Capture the cell that displays the provided text and extract its (x, y) central coordinate. 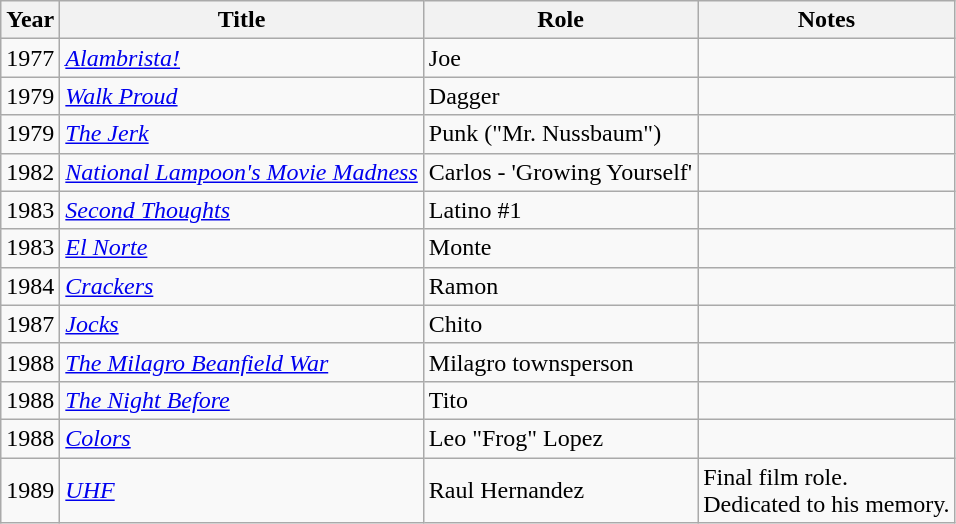
Milagro townsperson (560, 362)
1982 (30, 172)
Crackers (242, 286)
Title (242, 20)
1989 (30, 490)
The Milagro Beanfield War (242, 362)
Alambrista! (242, 58)
Dagger (560, 96)
The Night Before (242, 400)
UHF (242, 490)
1987 (30, 324)
Jocks (242, 324)
Year (30, 20)
Latino #1 (560, 210)
Tito (560, 400)
Leo "Frog" Lopez (560, 438)
Notes (826, 20)
1977 (30, 58)
Raul Hernandez (560, 490)
Role (560, 20)
El Norte (242, 248)
The Jerk (242, 134)
Chito (560, 324)
Final film role.Dedicated to his memory. (826, 490)
Colors (242, 438)
Ramon (560, 286)
National Lampoon's Movie Madness (242, 172)
Walk Proud (242, 96)
Second Thoughts (242, 210)
1984 (30, 286)
Joe (560, 58)
Punk ("Mr. Nussbaum") (560, 134)
Monte (560, 248)
Carlos - 'Growing Yourself' (560, 172)
